Find where the given text appears and provide that cell's center as (X, Y) coordinate. 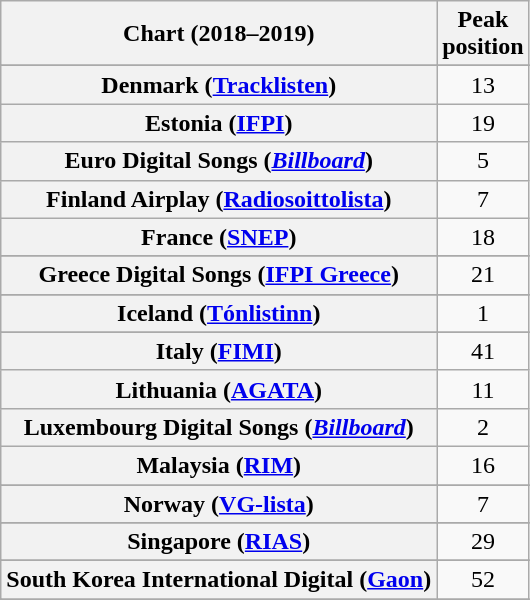
52 (483, 580)
Iceland (Tónlistinn) (219, 313)
41 (483, 351)
Norway (VG-lista) (219, 503)
South Korea International Digital (Gaon) (219, 580)
19 (483, 123)
5 (483, 161)
16 (483, 465)
11 (483, 389)
Estonia (IFPI) (219, 123)
Euro Digital Songs (Billboard) (219, 161)
2 (483, 427)
Peak position (483, 34)
Finland Airplay (Radiosoittolista) (219, 199)
21 (483, 275)
Luxembourg Digital Songs (Billboard) (219, 427)
Greece Digital Songs (IFPI Greece) (219, 275)
France (SNEP) (219, 237)
Chart (2018–2019) (219, 34)
Singapore (RIAS) (219, 542)
Denmark (Tracklisten) (219, 85)
1 (483, 313)
Malaysia (RIM) (219, 465)
Italy (FIMI) (219, 351)
Lithuania (AGATA) (219, 389)
18 (483, 237)
13 (483, 85)
29 (483, 542)
